For the text-containing cell, return its midpoint in [X, Y] coordinate format. 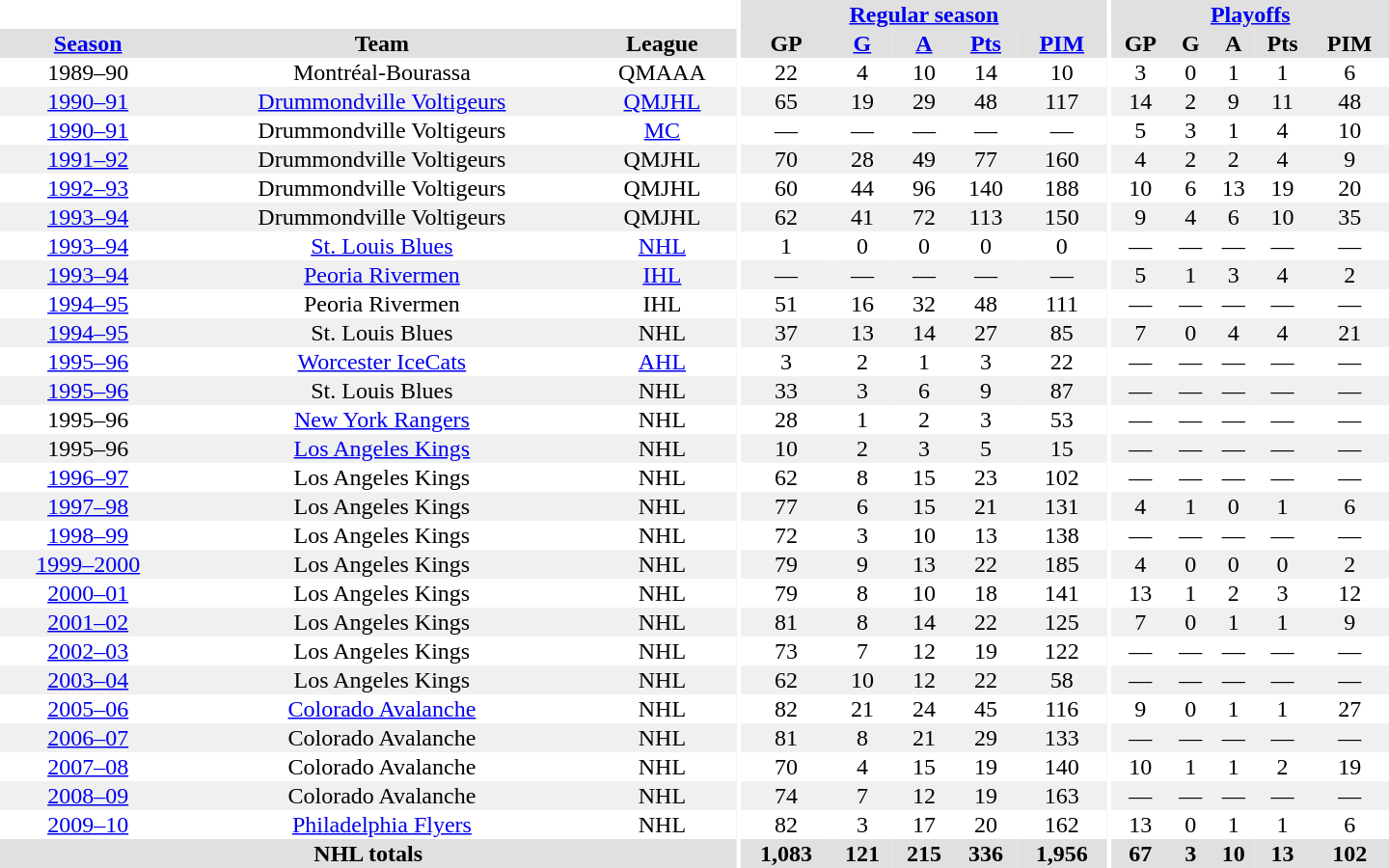
AHL [662, 362]
45 [986, 709]
11 [1283, 101]
Montréal-Bourassa [382, 72]
2005–06 [88, 709]
2007–08 [88, 767]
23 [986, 477]
Worcester IceCats [382, 362]
74 [786, 796]
51 [786, 304]
138 [1062, 535]
37 [786, 333]
1992–93 [88, 188]
125 [1062, 622]
1989–90 [88, 72]
336 [986, 854]
MC [662, 130]
1999–2000 [88, 564]
215 [924, 854]
New York Rangers [382, 420]
2008–09 [88, 796]
2001–02 [88, 622]
121 [862, 854]
QMAAA [662, 72]
133 [1062, 738]
150 [1062, 217]
1,083 [786, 854]
1998–99 [88, 535]
Regular season [924, 14]
44 [862, 188]
160 [1062, 159]
1991–92 [88, 159]
33 [786, 391]
2003–04 [88, 680]
60 [786, 188]
Playoffs [1250, 14]
117 [1062, 101]
17 [924, 825]
53 [1062, 420]
32 [924, 304]
Team [382, 43]
87 [1062, 391]
122 [1062, 651]
League [662, 43]
116 [1062, 709]
141 [1062, 593]
162 [1062, 825]
35 [1349, 217]
163 [1062, 796]
65 [786, 101]
16 [862, 304]
49 [924, 159]
96 [924, 188]
Season [88, 43]
131 [1062, 506]
2002–03 [88, 651]
113 [986, 217]
188 [1062, 188]
18 [986, 593]
1996–97 [88, 477]
2000–01 [88, 593]
24 [924, 709]
2006–07 [88, 738]
41 [862, 217]
58 [1062, 680]
2009–10 [88, 825]
1997–98 [88, 506]
85 [1062, 333]
NHL totals [368, 854]
1,956 [1062, 854]
Philadelphia Flyers [382, 825]
185 [1062, 564]
111 [1062, 304]
67 [1140, 854]
73 [786, 651]
